Output the (X, Y) coordinate of the center of the cell containing the given text.  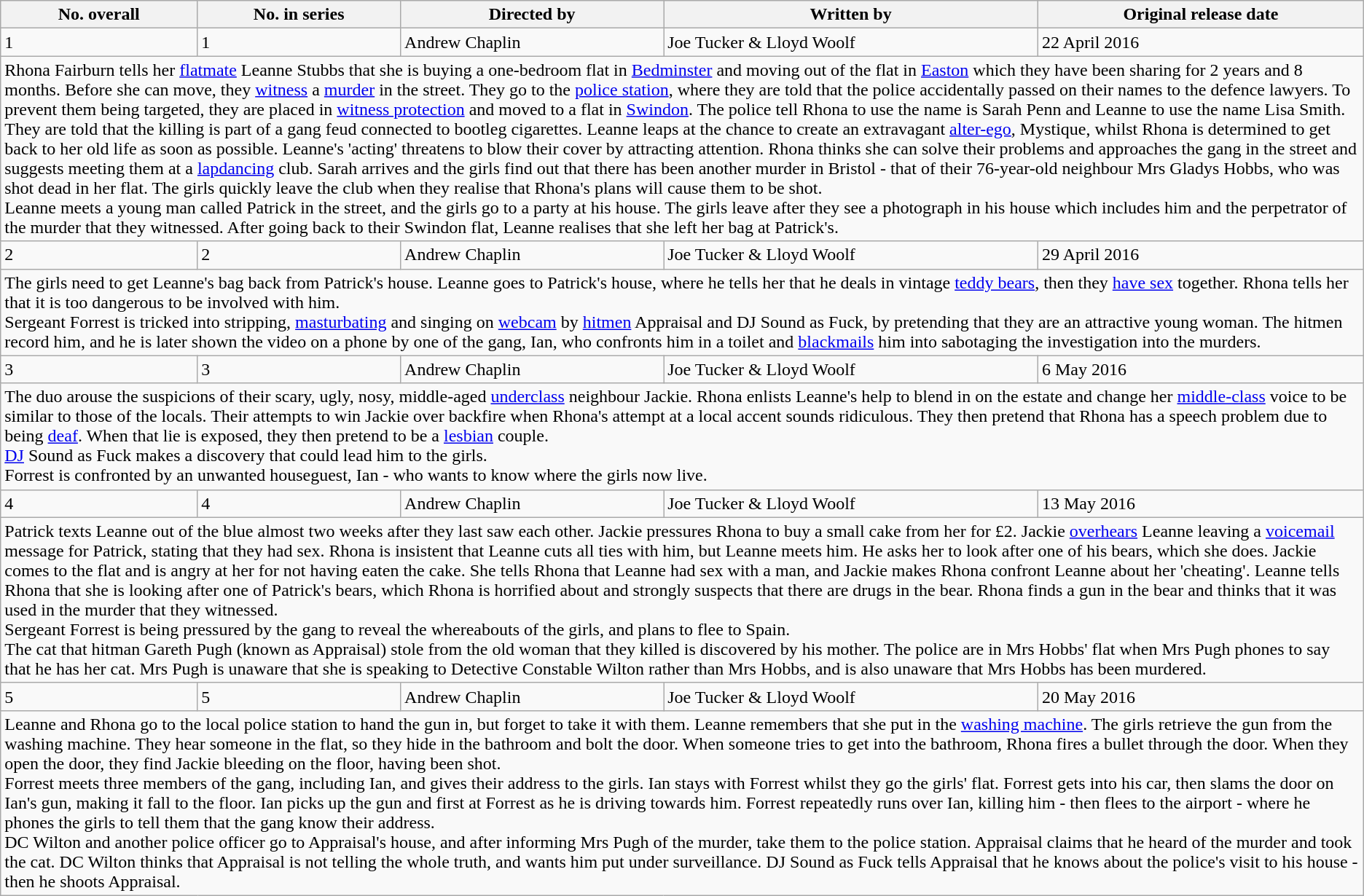
No. in series (299, 15)
Written by (851, 15)
Directed by (532, 15)
No. overall (99, 15)
20 May 2016 (1201, 696)
6 May 2016 (1201, 369)
29 April 2016 (1201, 255)
22 April 2016 (1201, 42)
Original release date (1201, 15)
13 May 2016 (1201, 503)
